Find where the given text appears and provide that cell's center as [X, Y] coordinate. 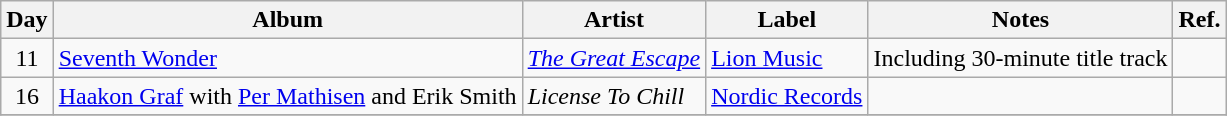
The Great Escape [614, 58]
License To Chill [614, 96]
16 [27, 96]
Notes [1020, 20]
Label [787, 20]
Seventh Wonder [288, 58]
Haakon Graf with Per Mathisen and Erik Smith [288, 96]
Nordic Records [787, 96]
Ref. [1200, 20]
Including 30-minute title track [1020, 58]
Artist [614, 20]
11 [27, 58]
Album [288, 20]
Lion Music [787, 58]
Day [27, 20]
